Determine the (x, y) coordinate at the center of the cell enclosing the given text.  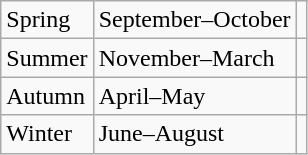
June–August (194, 134)
September–October (194, 20)
Autumn (47, 96)
Spring (47, 20)
Winter (47, 134)
Summer (47, 58)
November–March (194, 58)
April–May (194, 96)
